Find where the given text appears and provide that cell's center as [x, y] coordinate. 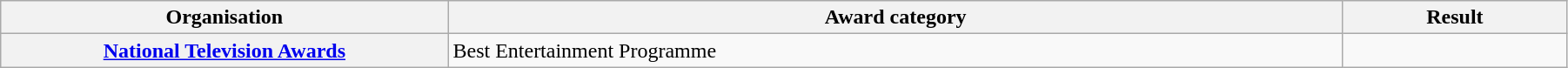
National Television Awards [224, 51]
Award category [895, 17]
Organisation [224, 17]
Best Entertainment Programme [895, 51]
Result [1455, 17]
